Output the [X, Y] coordinate of the center of the cell containing the given text.  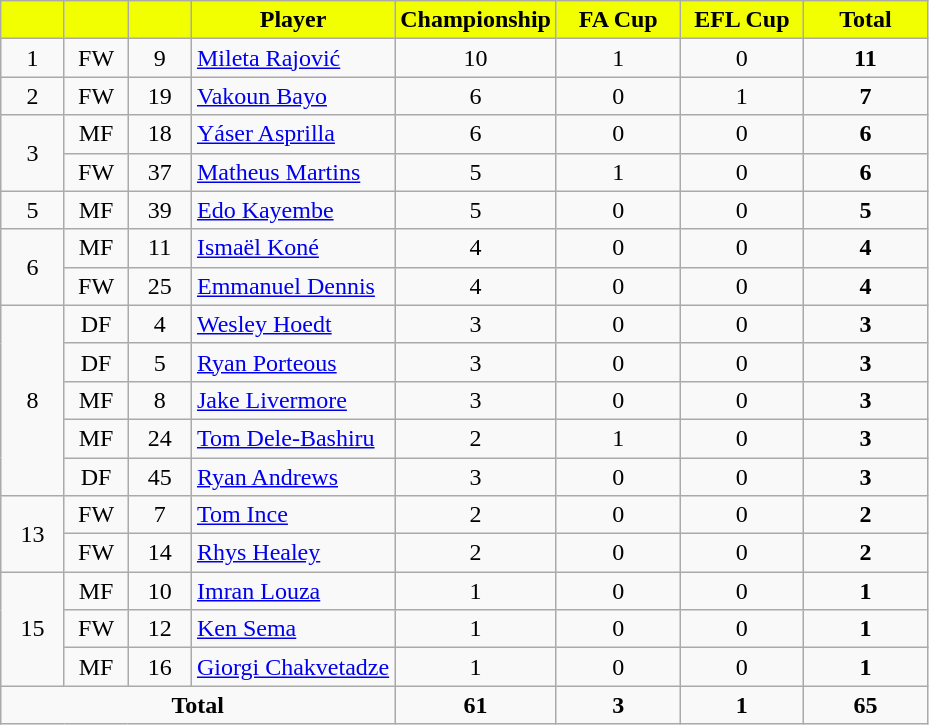
Mileta Rajović [292, 58]
37 [160, 172]
Championship [476, 20]
65 [866, 705]
Ismaël Koné [292, 248]
18 [160, 134]
Jake Livermore [292, 400]
12 [160, 629]
39 [160, 210]
45 [160, 477]
Tom Dele-Bashiru [292, 438]
Tom Ince [292, 515]
24 [160, 438]
EFL Cup [742, 20]
Ken Sema [292, 629]
25 [160, 286]
Ryan Porteous [292, 362]
Rhys Healey [292, 553]
Imran Louza [292, 591]
Wesley Hoedt [292, 324]
14 [160, 553]
19 [160, 96]
9 [160, 58]
13 [33, 534]
Yáser Asprilla [292, 134]
Giorgi Chakvetadze [292, 667]
Matheus Martins [292, 172]
FA Cup [618, 20]
Vakoun Bayo [292, 96]
61 [476, 705]
15 [33, 629]
Edo Kayembe [292, 210]
Ryan Andrews [292, 477]
Emmanuel Dennis [292, 286]
16 [160, 667]
Player [292, 20]
